Search for the cell housing the specified text and yield its [x, y] center coordinate. 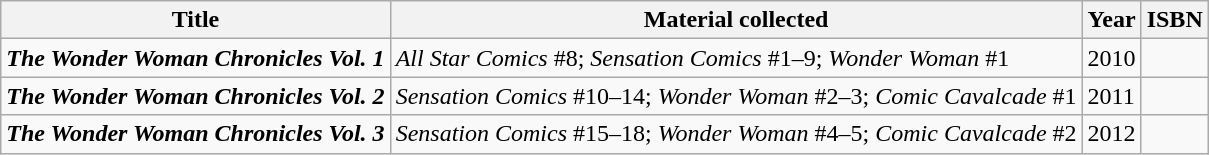
Sensation Comics #15–18; Wonder Woman #4–5; Comic Cavalcade #2 [736, 134]
2010 [1112, 58]
Material collected [736, 20]
2012 [1112, 134]
Sensation Comics #10–14; Wonder Woman #2–3; Comic Cavalcade #1 [736, 96]
2011 [1112, 96]
Title [196, 20]
Year [1112, 20]
All Star Comics #8; Sensation Comics #1–9; Wonder Woman #1 [736, 58]
ISBN [1174, 20]
The Wonder Woman Chronicles Vol. 3 [196, 134]
The Wonder Woman Chronicles Vol. 2 [196, 96]
The Wonder Woman Chronicles Vol. 1 [196, 58]
